Identify which cell holds the provided text, then report its [x, y] central coordinate. 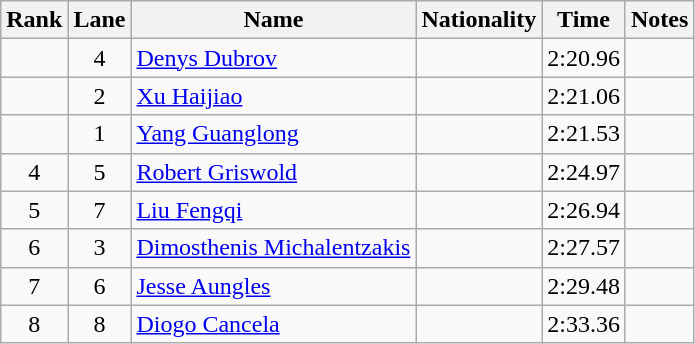
2:29.48 [584, 286]
Lane [100, 20]
Dimosthenis Michalentzakis [274, 248]
2 [100, 96]
Liu Fengqi [274, 210]
2:27.57 [584, 248]
Time [584, 20]
2:21.06 [584, 96]
Nationality [479, 20]
Jesse Aungles [274, 286]
1 [100, 134]
2:20.96 [584, 58]
Xu Haijiao [274, 96]
2:26.94 [584, 210]
Diogo Cancela [274, 324]
2:21.53 [584, 134]
Rank [34, 20]
3 [100, 248]
Yang Guanglong [274, 134]
2:24.97 [584, 172]
Denys Dubrov [274, 58]
Name [274, 20]
Robert Griswold [274, 172]
2:33.36 [584, 324]
Notes [659, 20]
